From the cell containing the given text, extract its center point as (X, Y) coordinate. 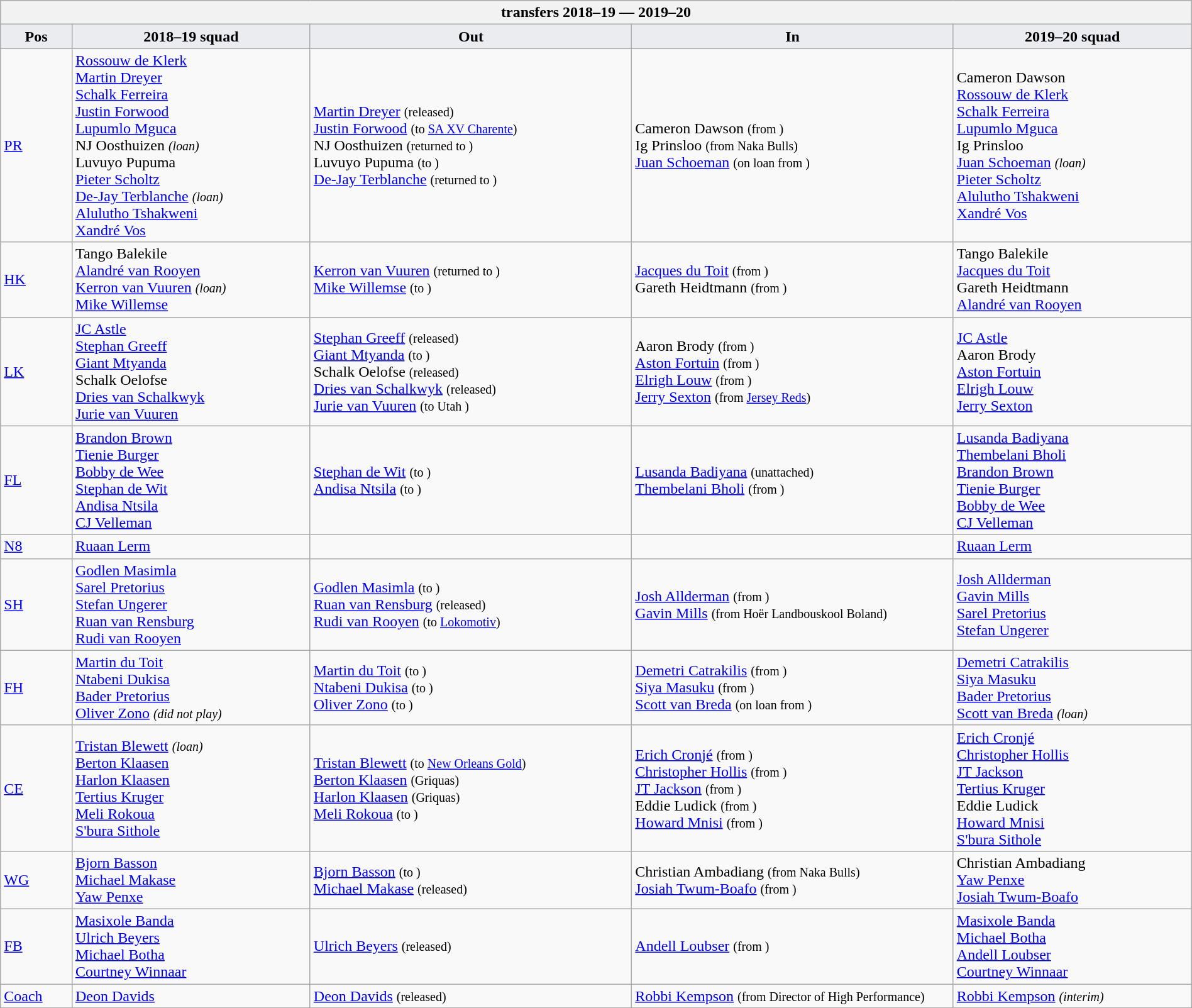
Josh Allderman Gavin Mills Sarel Pretorius Stefan Ungerer (1073, 604)
In (793, 36)
FB (36, 946)
Lusanda Badiyana (unattached) Thembelani Bholi (from ) (793, 480)
Tango Balekile Jacques du Toit Gareth Heidtmann Alandré van Rooyen (1073, 279)
Masixole Banda Ulrich Beyers Michael Botha Courtney Winnaar (191, 946)
CE (36, 788)
Bjorn Basson Michael Makase Yaw Penxe (191, 880)
SH (36, 604)
Out (471, 36)
Demetri Catrakilis Siya Masuku Bader Pretorius Scott van Breda (loan) (1073, 688)
Stephan Greeff (released) Giant Mtyanda (to ) Schalk Oelofse (released) Dries van Schalkwyk (released) Jurie van Vuuren (to Utah ) (471, 371)
Bjorn Basson (to ) Michael Makase (released) (471, 880)
Tristan Blewett (to New Orleans Gold) Berton Klaasen (Griquas) Harlon Klaasen (Griquas) Meli Rokoua (to ) (471, 788)
Godlen Masimla (to ) Ruan van Rensburg (released) Rudi van Rooyen (to Lokomotiv) (471, 604)
Demetri Catrakilis (from ) Siya Masuku (from ) Scott van Breda (on loan from ) (793, 688)
Ulrich Beyers (released) (471, 946)
Martin du Toit Ntabeni Dukisa Bader Pretorius Oliver Zono (did not play) (191, 688)
Lusanda Badiyana Thembelani Bholi Brandon Brown Tienie Burger Bobby de Wee CJ Velleman (1073, 480)
Pos (36, 36)
FL (36, 480)
2019–20 squad (1073, 36)
LK (36, 371)
Aaron Brody (from ) Aston Fortuin (from ) Elrigh Louw (from ) Jerry Sexton (from Jersey Reds) (793, 371)
FH (36, 688)
Erich Cronjé Christopher Hollis JT Jackson Tertius Kruger Eddie Ludick Howard Mnisi S'bura Sithole (1073, 788)
N8 (36, 546)
Cameron Dawson Rossouw de Klerk Schalk Ferreira Lupumlo Mguca Ig Prinsloo Juan Schoeman (loan) Pieter Scholtz Alulutho Tshakweni Xandré Vos (1073, 145)
Erich Cronjé (from ) Christopher Hollis (from ) JT Jackson (from ) Eddie Ludick (from ) Howard Mnisi (from ) (793, 788)
JC Astle Aaron Brody Aston Fortuin Elrigh Louw Jerry Sexton (1073, 371)
Stephan de Wit (to ) Andisa Ntsila (to ) (471, 480)
Christian Ambadiang (from Naka Bulls) Josiah Twum-Boafo (from ) (793, 880)
PR (36, 145)
Andell Loubser (from ) (793, 946)
JC Astle Stephan Greeff Giant Mtyanda Schalk Oelofse Dries van Schalkwyk Jurie van Vuuren (191, 371)
Martin du Toit (to ) Ntabeni Dukisa (to ) Oliver Zono (to ) (471, 688)
Deon Davids (released) (471, 995)
Godlen Masimla Sarel Pretorius Stefan Ungerer Ruan van Rensburg Rudi van Rooyen (191, 604)
2018–19 squad (191, 36)
Deon Davids (191, 995)
Robbi Kempson (interim) (1073, 995)
Christian Ambadiang Yaw Penxe Josiah Twum-Boafo (1073, 880)
Jacques du Toit (from ) Gareth Heidtmann (from ) (793, 279)
Tristan Blewett (loan) Berton Klaasen Harlon Klaasen Tertius Kruger Meli Rokoua S'bura Sithole (191, 788)
Robbi Kempson (from Director of High Performance) (793, 995)
Brandon Brown Tienie Burger Bobby de Wee Stephan de Wit Andisa Ntsila CJ Velleman (191, 480)
Kerron van Vuuren (returned to ) Mike Willemse (to ) (471, 279)
HK (36, 279)
Josh Allderman (from ) Gavin Mills (from Hoër Landbouskool Boland) (793, 604)
Masixole Banda Michael Botha Andell Loubser Courtney Winnaar (1073, 946)
Tango Balekile Alandré van Rooyen Kerron van Vuuren (loan) Mike Willemse (191, 279)
WG (36, 880)
Coach (36, 995)
transfers 2018–19 — 2019–20 (596, 13)
Cameron Dawson (from ) Ig Prinsloo (from Naka Bulls) Juan Schoeman (on loan from ) (793, 145)
Martin Dreyer (released) Justin Forwood (to SA XV Charente) NJ Oosthuizen (returned to ) Luvuyo Pupuma (to ) De-Jay Terblanche (returned to ) (471, 145)
